Extract the [x, y] coordinate from the center of the cell holding the provided text.  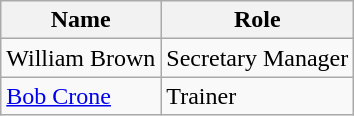
Name [81, 20]
Bob Crone [81, 96]
Secretary Manager [258, 58]
Role [258, 20]
Trainer [258, 96]
William Brown [81, 58]
